Return (x, y) of the center of cell containing provided text 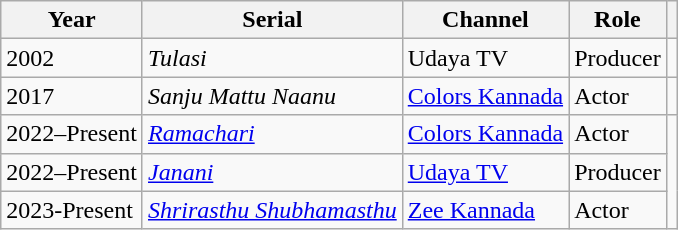
2002 (72, 58)
Shrirasthu Shubhamasthu (272, 210)
Role (618, 20)
Channel (485, 20)
Zee Kannada (485, 210)
Tulasi (272, 58)
2023-Present (72, 210)
Year (72, 20)
Janani (272, 172)
2017 (72, 96)
Sanju Mattu Naanu (272, 96)
Ramachari (272, 134)
Serial (272, 20)
